Scan for the cell matching the given text and deliver its [X, Y] coordinate at center. 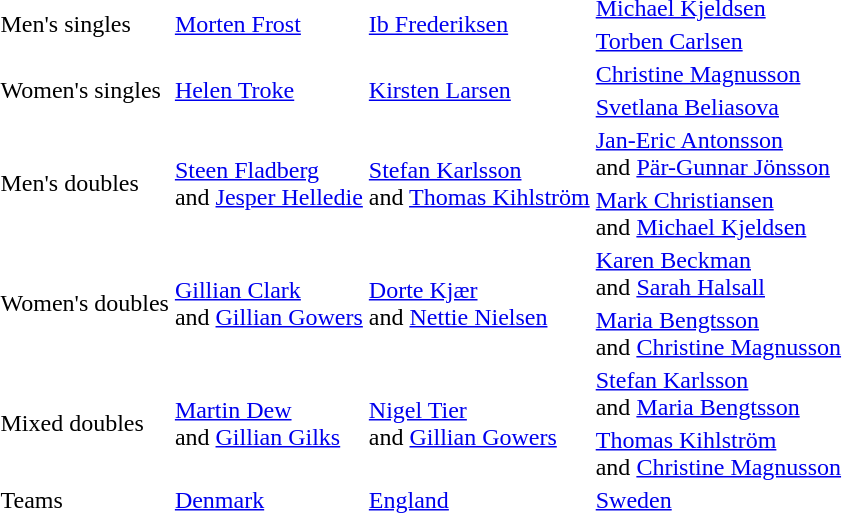
Stefan Karlssonand Maria Bengtsson [718, 394]
Helen Troke [268, 90]
Stefan Karlssonand Thomas Kihlström [479, 184]
Torben Carlsen [718, 41]
Gillian Clarkand Gillian Gowers [268, 304]
Mark Christiansenand Michael Kjeldsen [718, 214]
Nigel Tierand Gillian Gowers [479, 424]
Jan-Eric Antonssonand Pär-Gunnar Jönsson [718, 154]
Svetlana Beliasova [718, 107]
Christine Magnusson [718, 74]
Maria Bengtssonand Christine Magnusson [718, 334]
Thomas Kihlströmand Christine Magnusson [718, 454]
Martin Dewand Gillian Gilks [268, 424]
Dorte Kjærand Nettie Nielsen [479, 304]
Kirsten Larsen [479, 90]
Karen Beckmanand Sarah Halsall [718, 274]
Steen Fladbergand Jesper Helledie [268, 184]
